Determine the [X, Y] coordinate at the center of the cell enclosing the given text.  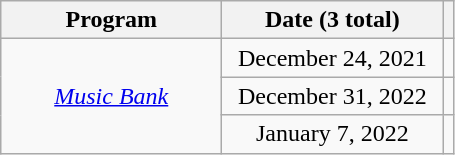
Date (3 total) [332, 20]
Program [112, 20]
December 31, 2022 [332, 96]
January 7, 2022 [332, 134]
December 24, 2021 [332, 58]
Music Bank [112, 96]
